Locate the cell with the specified text and output its [X, Y] center coordinate. 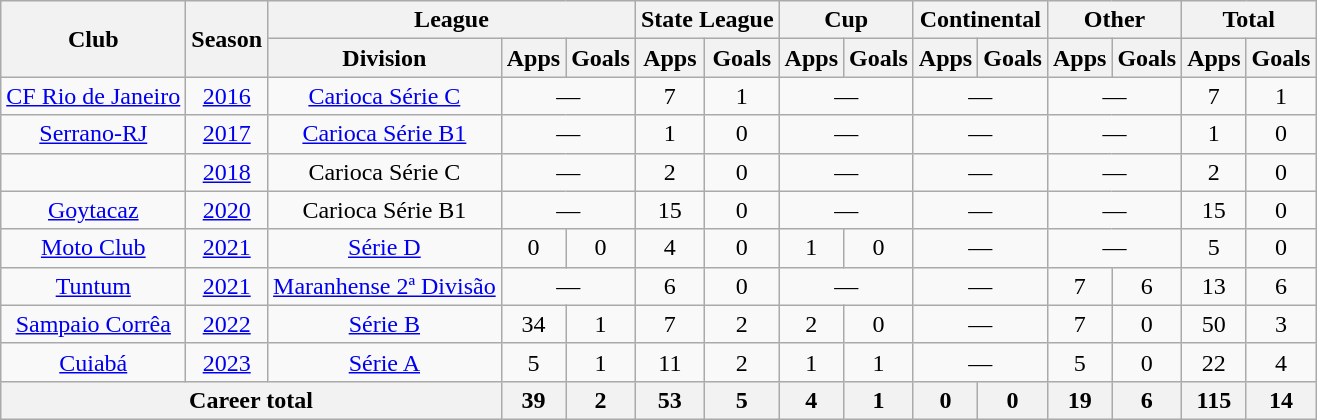
Total [1249, 20]
Sampaio Corrêa [94, 324]
Cup [846, 20]
Serrano-RJ [94, 134]
Moto Club [94, 248]
Continental [980, 20]
Série A [385, 362]
Club [94, 39]
50 [1214, 324]
Série D [385, 248]
2018 [227, 172]
State League [707, 20]
Division [385, 58]
3 [1281, 324]
19 [1079, 400]
22 [1214, 362]
2016 [227, 96]
CF Rio de Janeiro [94, 96]
39 [533, 400]
2023 [227, 362]
Cuiabá [94, 362]
Career total [251, 400]
115 [1214, 400]
2017 [227, 134]
53 [670, 400]
11 [670, 362]
2020 [227, 210]
Série B [385, 324]
13 [1214, 286]
Maranhense 2ª Divisão [385, 286]
34 [533, 324]
14 [1281, 400]
Season [227, 39]
Goytacaz [94, 210]
2022 [227, 324]
League [452, 20]
Other [1114, 20]
Tuntum [94, 286]
